Provide the (x, y) coordinate of the cell's center where the given text is located.  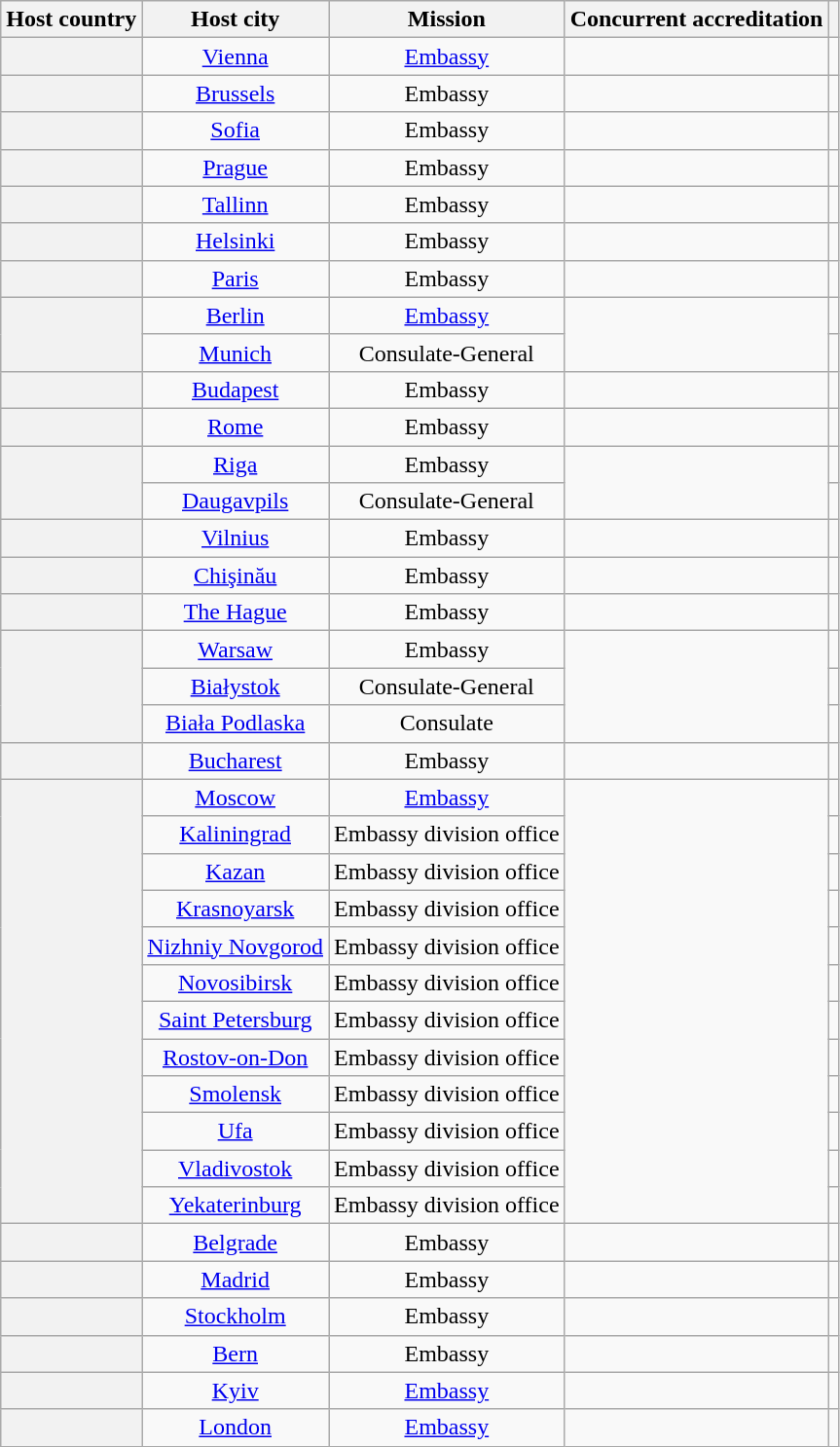
Berlin (236, 315)
Biała Podlaska (236, 723)
Mission (448, 19)
Kazan (236, 872)
Moscow (236, 798)
Budapest (236, 390)
Host city (236, 19)
Bern (236, 1354)
Vladivostok (236, 1169)
Krasnoyarsk (236, 909)
Ufa (236, 1132)
Consulate (448, 723)
Saint Petersburg (236, 1020)
Kaliningrad (236, 835)
Kyiv (236, 1391)
Vilnius (236, 538)
Riga (236, 464)
Vienna (236, 56)
Bucharest (236, 761)
Concurrent accreditation (697, 19)
Yekaterinburg (236, 1206)
Prague (236, 167)
Brussels (236, 93)
Host country (72, 19)
Madrid (236, 1280)
Warsaw (236, 649)
Stockholm (236, 1317)
Daugavpils (236, 501)
Rostov-on-Don (236, 1057)
Novosibirsk (236, 983)
Munich (236, 352)
Chişinău (236, 575)
Paris (236, 278)
The Hague (236, 612)
Helsinki (236, 241)
London (236, 1428)
Tallinn (236, 204)
Belgrade (236, 1243)
Rome (236, 427)
Nizhniy Novgorod (236, 946)
Sofia (236, 130)
Smolensk (236, 1095)
Białystok (236, 686)
